Find where the given text appears and provide that cell's center as [X, Y] coordinate. 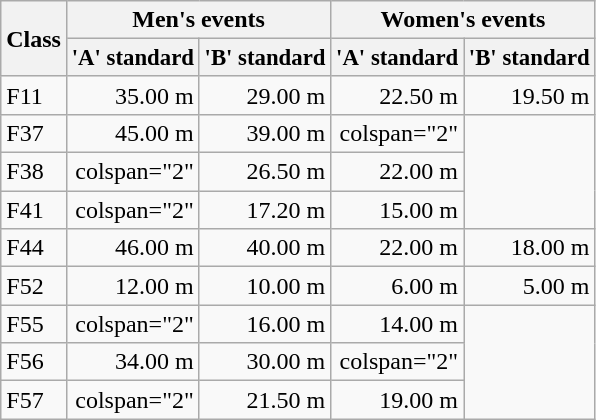
26.50 m [265, 172]
19.00 m [398, 400]
10.00 m [265, 286]
46.00 m [132, 248]
40.00 m [265, 248]
45.00 m [132, 133]
35.00 m [132, 95]
Women's events [463, 20]
19.50 m [530, 95]
22.50 m [398, 95]
30.00 m [265, 362]
14.00 m [398, 324]
15.00 m [398, 210]
F11 [34, 95]
12.00 m [132, 286]
Men's events [198, 20]
F41 [34, 210]
5.00 m [530, 286]
18.00 m [530, 248]
6.00 m [398, 286]
Class [34, 39]
F37 [34, 133]
21.50 m [265, 400]
34.00 m [132, 362]
F44 [34, 248]
F38 [34, 172]
29.00 m [265, 95]
F57 [34, 400]
F52 [34, 286]
16.00 m [265, 324]
17.20 m [265, 210]
F55 [34, 324]
F56 [34, 362]
39.00 m [265, 133]
